Identify which cell holds the provided text, then report its [x, y] central coordinate. 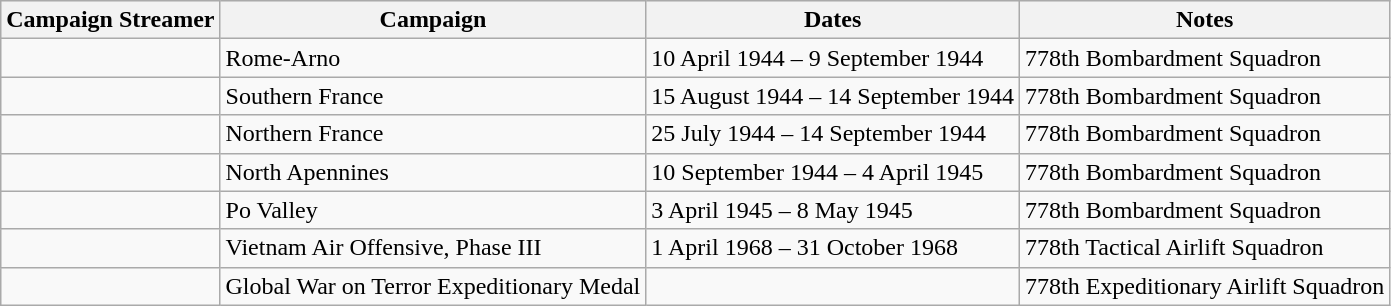
Vietnam Air Offensive, Phase III [433, 248]
778th Expeditionary Airlift Squadron [1205, 286]
Northern France [433, 134]
10 September 1944 – 4 April 1945 [833, 172]
Global War on Terror Expeditionary Medal [433, 286]
25 July 1944 – 14 September 1944 [833, 134]
778th Tactical Airlift Squadron [1205, 248]
Rome-Arno [433, 58]
Campaign [433, 20]
Southern France [433, 96]
1 April 1968 – 31 October 1968 [833, 248]
Dates [833, 20]
Campaign Streamer [110, 20]
10 April 1944 – 9 September 1944 [833, 58]
15 August 1944 – 14 September 1944 [833, 96]
Po Valley [433, 210]
3 April 1945 – 8 May 1945 [833, 210]
North Apennines [433, 172]
Notes [1205, 20]
